Identify which cell holds the provided text, then report its (x, y) central coordinate. 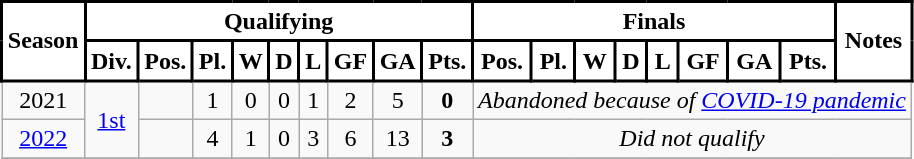
5 (398, 100)
Div. (112, 61)
4 (213, 138)
Did not qualify (692, 138)
2 (350, 100)
Abandoned because of COVID-19 pandemic (692, 100)
6 (350, 138)
2021 (44, 100)
Season (44, 42)
Finals (654, 22)
Qualifying (279, 22)
Notes (874, 42)
13 (398, 138)
1st (112, 120)
2022 (44, 138)
